Output the [x, y] coordinate of the center of the cell containing the given text.  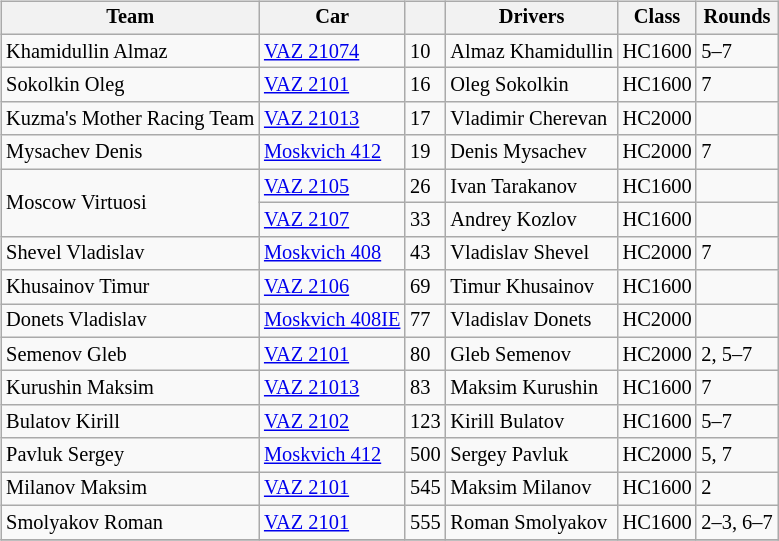
Maksim Milanov [532, 489]
Timur Khusainov [532, 287]
Sergey Pavluk [532, 455]
Team [130, 18]
26 [425, 186]
Pavluk Sergey [130, 455]
5, 7 [736, 455]
VAZ 2107 [332, 220]
Drivers [532, 18]
Andrey Kozlov [532, 220]
Rounds [736, 18]
Kirill Bulatov [532, 422]
Denis Mysachev [532, 152]
16 [425, 85]
Vladislav Shevel [532, 253]
Khusainov Timur [130, 287]
Vladimir Cherevan [532, 119]
Moskvich 408IE [332, 321]
VAZ 2102 [332, 422]
Car [332, 18]
Donets Vladislav [130, 321]
Smolyakov Roman [130, 522]
Vladislav Donets [532, 321]
Sokolkin Oleg [130, 85]
33 [425, 220]
Semenov Gleb [130, 354]
Mysachev Denis [130, 152]
2, 5–7 [736, 354]
Oleg Sokolkin [532, 85]
83 [425, 388]
Moscow Virtuosi [130, 202]
Roman Smolyakov [532, 522]
Milanov Maksim [130, 489]
Ivan Tarakanov [532, 186]
Bulatov Kirill [130, 422]
2 [736, 489]
Almaz Khamidullin [532, 51]
10 [425, 51]
Kurushin Maksim [130, 388]
Shevel Vladislav [130, 253]
77 [425, 321]
545 [425, 489]
2–3, 6–7 [736, 522]
17 [425, 119]
Khamidullin Almaz [130, 51]
500 [425, 455]
VAZ 21074 [332, 51]
VAZ 2105 [332, 186]
Moskvich 408 [332, 253]
123 [425, 422]
19 [425, 152]
Class [658, 18]
80 [425, 354]
VAZ 2106 [332, 287]
Gleb Semenov [532, 354]
555 [425, 522]
43 [425, 253]
69 [425, 287]
Maksim Kurushin [532, 388]
Kuzma's Mother Racing Team [130, 119]
